Locate the cell with the specified text and output its [X, Y] center coordinate. 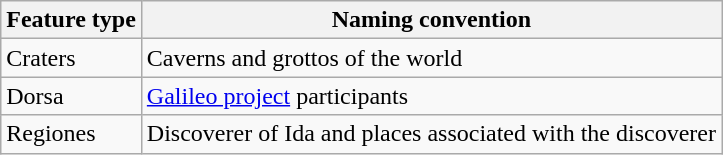
Regiones [72, 134]
Caverns and grottos of the world [431, 58]
Naming convention [431, 20]
Dorsa [72, 96]
Feature type [72, 20]
Craters [72, 58]
Discoverer of Ida and places associated with the discoverer [431, 134]
Galileo project participants [431, 96]
